Provide the (x, y) coordinate of the cell's center where the given text is located.  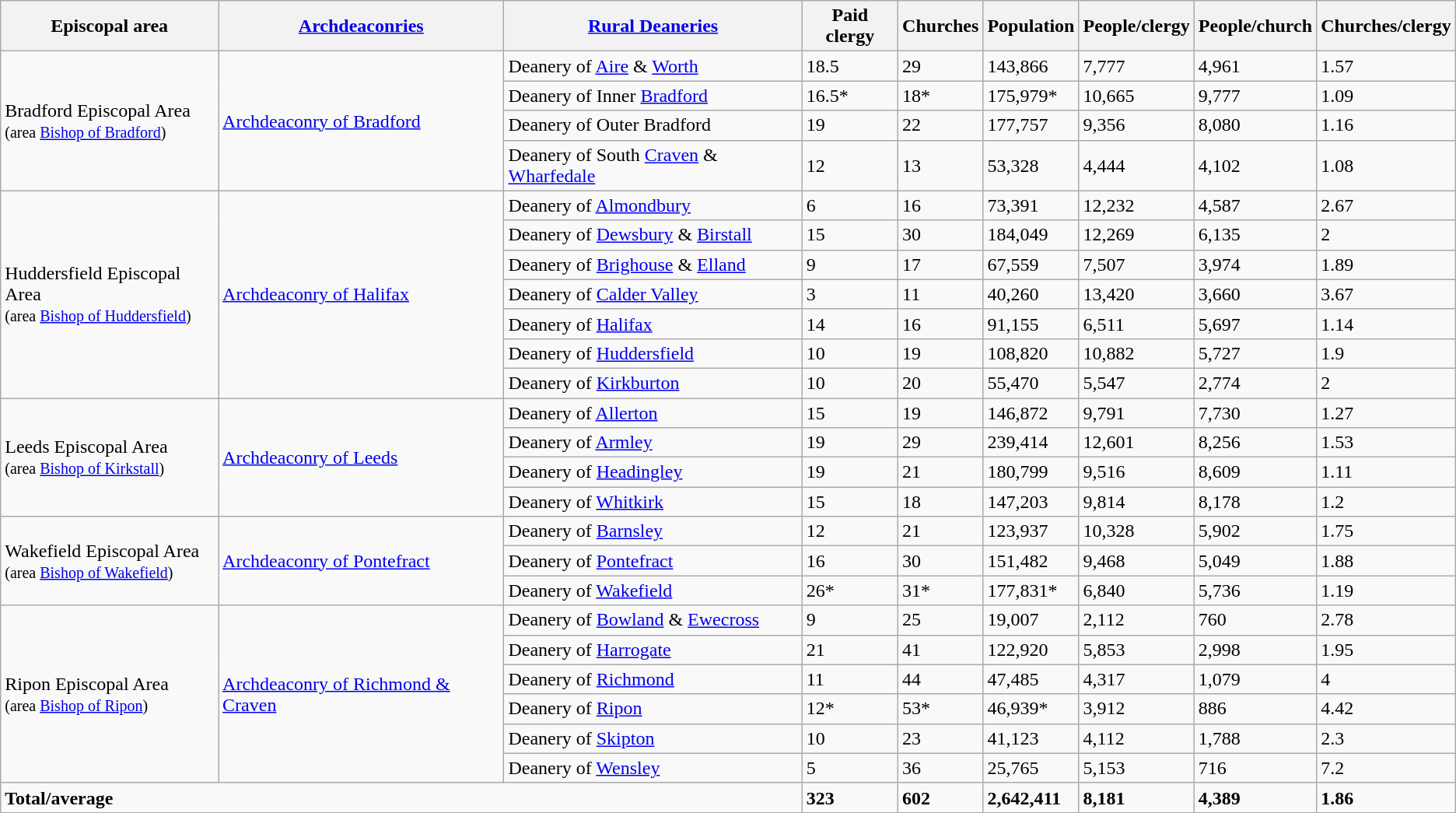
2.3 (1386, 738)
7.2 (1386, 768)
1.9 (1386, 353)
Archdeaconry of Richmond & Craven (361, 694)
2,774 (1255, 383)
1,079 (1255, 679)
175,979* (1031, 96)
177,831* (1031, 590)
People/church (1255, 26)
Deanery of Aire & Worth (653, 66)
6,135 (1255, 235)
10,328 (1136, 531)
12* (849, 709)
1.14 (1386, 324)
10,882 (1136, 353)
151,482 (1031, 561)
4,102 (1255, 165)
1.16 (1386, 125)
13,420 (1136, 294)
4,112 (1136, 738)
18.5 (849, 66)
Deanery of Calder Valley (653, 294)
36 (941, 768)
31* (941, 590)
8,256 (1255, 443)
Deanery of Kirkburton (653, 383)
147,203 (1031, 502)
1,788 (1255, 738)
12,232 (1136, 205)
53* (941, 709)
2.78 (1386, 620)
Deanery of Harrogate (653, 650)
Deanery of Bowland & Ewecross (653, 620)
602 (941, 797)
7,730 (1255, 413)
2.67 (1386, 205)
4,389 (1255, 797)
9,791 (1136, 413)
2,112 (1136, 620)
3.67 (1386, 294)
4.42 (1386, 709)
2,998 (1255, 650)
5 (849, 768)
18 (941, 502)
108,820 (1031, 353)
14 (849, 324)
8,181 (1136, 797)
177,757 (1031, 125)
1.57 (1386, 66)
Rural Deaneries (653, 26)
7,777 (1136, 66)
16.5* (849, 96)
1.75 (1386, 531)
55,470 (1031, 383)
46,939* (1031, 709)
9,516 (1136, 472)
Deanery of Richmond (653, 679)
Deanery of Wensley (653, 768)
12,601 (1136, 443)
44 (941, 679)
Archdeaconry of Bradford (361, 121)
2,642,411 (1031, 797)
41 (941, 650)
4 (1386, 679)
1.08 (1386, 165)
1.19 (1386, 590)
Deanery of Brighouse & Elland (653, 265)
184,049 (1031, 235)
3,974 (1255, 265)
3,660 (1255, 294)
4,587 (1255, 205)
6,511 (1136, 324)
3,912 (1136, 709)
9,356 (1136, 125)
1.88 (1386, 561)
25 (941, 620)
67,559 (1031, 265)
Deanery of Ripon (653, 709)
122,920 (1031, 650)
Deanery of Outer Bradford (653, 125)
19,007 (1031, 620)
Total/average (401, 797)
Bradford Episcopal Area(area Bishop of Bradford) (110, 121)
5,902 (1255, 531)
3 (849, 294)
Huddersfield Episcopal Area(area Bishop of Huddersfield) (110, 294)
91,155 (1031, 324)
Deanery of Barnsley (653, 531)
Deanery of Inner Bradford (653, 96)
123,937 (1031, 531)
5,736 (1255, 590)
Deanery of Wakefield (653, 590)
13 (941, 165)
9,814 (1136, 502)
25,765 (1031, 768)
5,697 (1255, 324)
716 (1255, 768)
5,547 (1136, 383)
10,665 (1136, 96)
8,178 (1255, 502)
1.11 (1386, 472)
143,866 (1031, 66)
Episcopal area (110, 26)
Deanery of Dewsbury & Birstall (653, 235)
Deanery of Pontefract (653, 561)
Archdeaconries (361, 26)
8,080 (1255, 125)
47,485 (1031, 679)
239,414 (1031, 443)
People/clergy (1136, 26)
4,317 (1136, 679)
Archdeaconry of Pontefract (361, 561)
Churches (941, 26)
323 (849, 797)
1.27 (1386, 413)
Deanery of Allerton (653, 413)
20 (941, 383)
Deanery of Armley (653, 443)
40,260 (1031, 294)
180,799 (1031, 472)
5,853 (1136, 650)
1.86 (1386, 797)
6 (849, 205)
5,153 (1136, 768)
17 (941, 265)
26* (849, 590)
Churches/clergy (1386, 26)
5,049 (1255, 561)
Deanery of Almondbury (653, 205)
4,961 (1255, 66)
1.95 (1386, 650)
5,727 (1255, 353)
760 (1255, 620)
18* (941, 96)
Deanery of Headingley (653, 472)
Deanery of South Craven & Wharfedale (653, 165)
1.53 (1386, 443)
Archdeaconry of Leeds (361, 457)
1.2 (1386, 502)
73,391 (1031, 205)
Wakefield Episcopal Area(area Bishop of Wakefield) (110, 561)
Leeds Episcopal Area(area Bishop of Kirkstall) (110, 457)
6,840 (1136, 590)
8,609 (1255, 472)
41,123 (1031, 738)
Archdeaconry of Halifax (361, 294)
23 (941, 738)
22 (941, 125)
146,872 (1031, 413)
9,468 (1136, 561)
Deanery of Halifax (653, 324)
7,507 (1136, 265)
Ripon Episcopal Area(area Bishop of Ripon) (110, 694)
886 (1255, 709)
Deanery of Skipton (653, 738)
Deanery of Huddersfield (653, 353)
53,328 (1031, 165)
Paid clergy (849, 26)
4,444 (1136, 165)
1.89 (1386, 265)
Population (1031, 26)
9,777 (1255, 96)
Deanery of Whitkirk (653, 502)
12,269 (1136, 235)
1.09 (1386, 96)
